Scan for the cell matching the given text and deliver its [X, Y] coordinate at center. 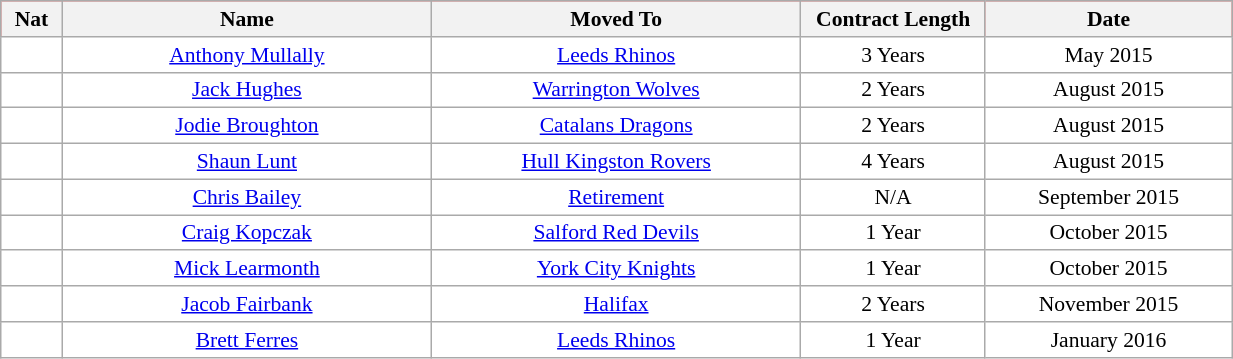
Shaun Lunt [246, 162]
Halifax [616, 304]
Hull Kingston Rovers [616, 162]
4 Years [894, 162]
Brett Ferres [246, 340]
Nat [32, 19]
Jacob Fairbank [246, 304]
May 2015 [1108, 55]
Jodie Broughton [246, 126]
Mick Learmonth [246, 269]
Contract Length [894, 19]
Date [1108, 19]
Anthony Mullally [246, 55]
Name [246, 19]
3 Years [894, 55]
January 2016 [1108, 340]
Moved To [616, 19]
September 2015 [1108, 197]
Salford Red Devils [616, 233]
Warrington Wolves [616, 90]
York City Knights [616, 269]
Jack Hughes [246, 90]
November 2015 [1108, 304]
Retirement [616, 197]
Chris Bailey [246, 197]
Catalans Dragons [616, 126]
N/A [894, 197]
Craig Kopczak [246, 233]
